Pinpoint the cell where the given text exists, returning its [X, Y] midpoint coordinate. 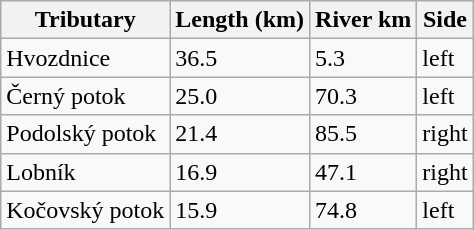
Podolský potok [86, 134]
Lobník [86, 172]
Side [445, 20]
Hvozdnice [86, 58]
70.3 [364, 96]
Tributary [86, 20]
Length (km) [240, 20]
15.9 [240, 210]
Černý potok [86, 96]
74.8 [364, 210]
21.4 [240, 134]
47.1 [364, 172]
25.0 [240, 96]
85.5 [364, 134]
Kočovský potok [86, 210]
36.5 [240, 58]
16.9 [240, 172]
River km [364, 20]
5.3 [364, 58]
